Provide the [X, Y] coordinate of the cell's center where the given text is located.  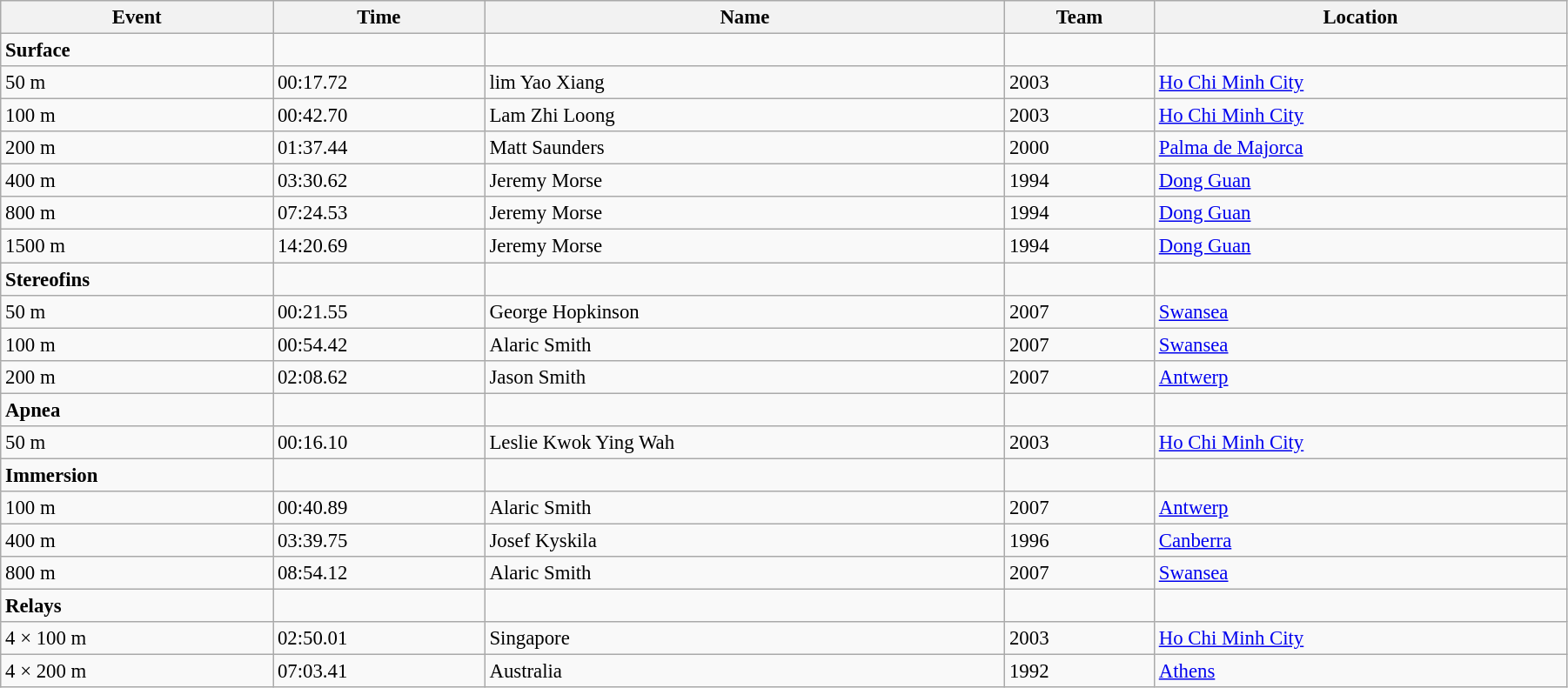
1500 m [137, 246]
03:30.62 [379, 181]
00:54.42 [379, 344]
Athens [1360, 671]
00:42.70 [379, 116]
lim Yao Xiang [745, 83]
02:50.01 [379, 638]
00:21.55 [379, 311]
1996 [1080, 540]
Lam Zhi Loong [745, 116]
Time [379, 17]
1992 [1080, 671]
Immersion [137, 475]
03:39.75 [379, 540]
Matt Saunders [745, 148]
Leslie Kwok Ying Wah [745, 443]
4 × 100 m [137, 638]
07:03.41 [379, 671]
Stereofins [137, 279]
2000 [1080, 148]
Name [745, 17]
01:37.44 [379, 148]
Location [1360, 17]
00:17.72 [379, 83]
Apnea [137, 410]
07:24.53 [379, 213]
4 × 200 m [137, 671]
Canberra [1360, 540]
Palma de Majorca [1360, 148]
Singapore [745, 638]
George Hopkinson [745, 311]
Australia [745, 671]
08:54.12 [379, 573]
14:20.69 [379, 246]
Josef Kyskila [745, 540]
Relays [137, 606]
Team [1080, 17]
00:16.10 [379, 443]
Jason Smith [745, 377]
00:40.89 [379, 508]
02:08.62 [379, 377]
Event [137, 17]
Surface [137, 50]
